Search for the cell housing the specified text and yield its (x, y) center coordinate. 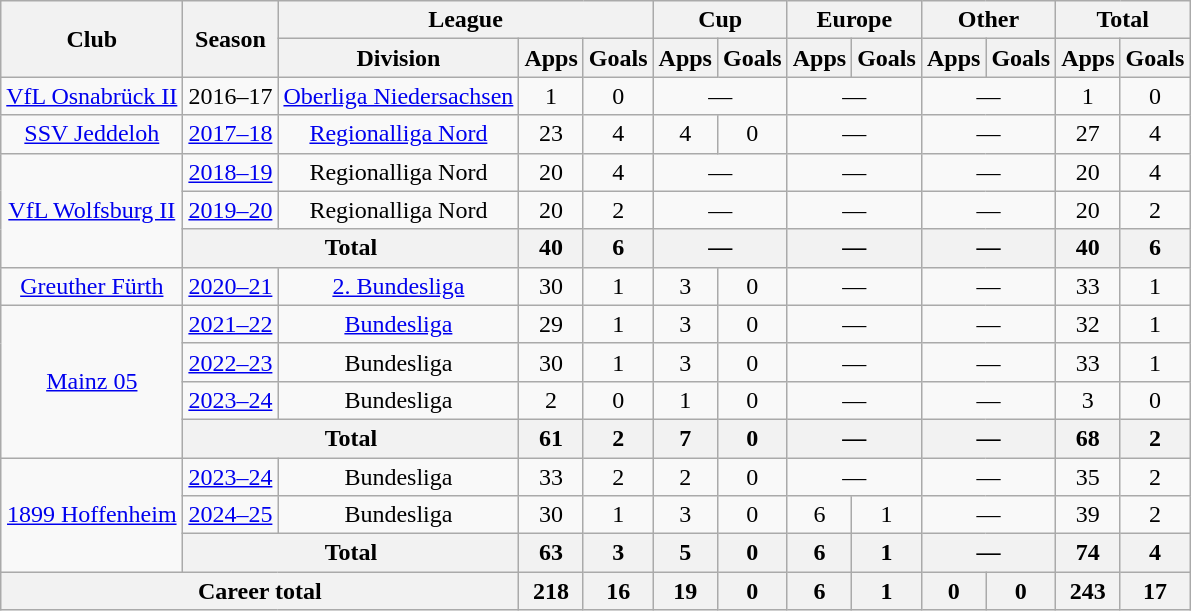
Career total (260, 591)
2021–22 (230, 324)
27 (1088, 134)
63 (551, 553)
2017–18 (230, 134)
Greuther Fürth (92, 286)
5 (685, 553)
17 (1155, 591)
2019–20 (230, 210)
61 (551, 438)
29 (551, 324)
2018–19 (230, 172)
Europe (854, 20)
Mainz 05 (92, 381)
2016–17 (230, 96)
19 (685, 591)
Cup (720, 20)
Other (988, 20)
243 (1088, 591)
SSV Jeddeloh (92, 134)
2020–21 (230, 286)
1899 Hoffenheim (92, 515)
39 (1088, 515)
74 (1088, 553)
2024–25 (230, 515)
VfL Osnabrück II (92, 96)
Season (230, 39)
16 (618, 591)
Club (92, 39)
68 (1088, 438)
7 (685, 438)
35 (1088, 477)
Division (398, 58)
32 (1088, 324)
23 (551, 134)
2022–23 (230, 362)
Oberliga Niedersachsen (398, 96)
League (466, 20)
218 (551, 591)
VfL Wolfsburg II (92, 210)
2. Bundesliga (398, 286)
